Search for the cell housing the specified text and yield its (X, Y) center coordinate. 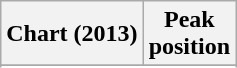
Peak position (189, 34)
Chart (2013) (72, 34)
